Determine the (x, y) coordinate at the center of the cell enclosing the given text.  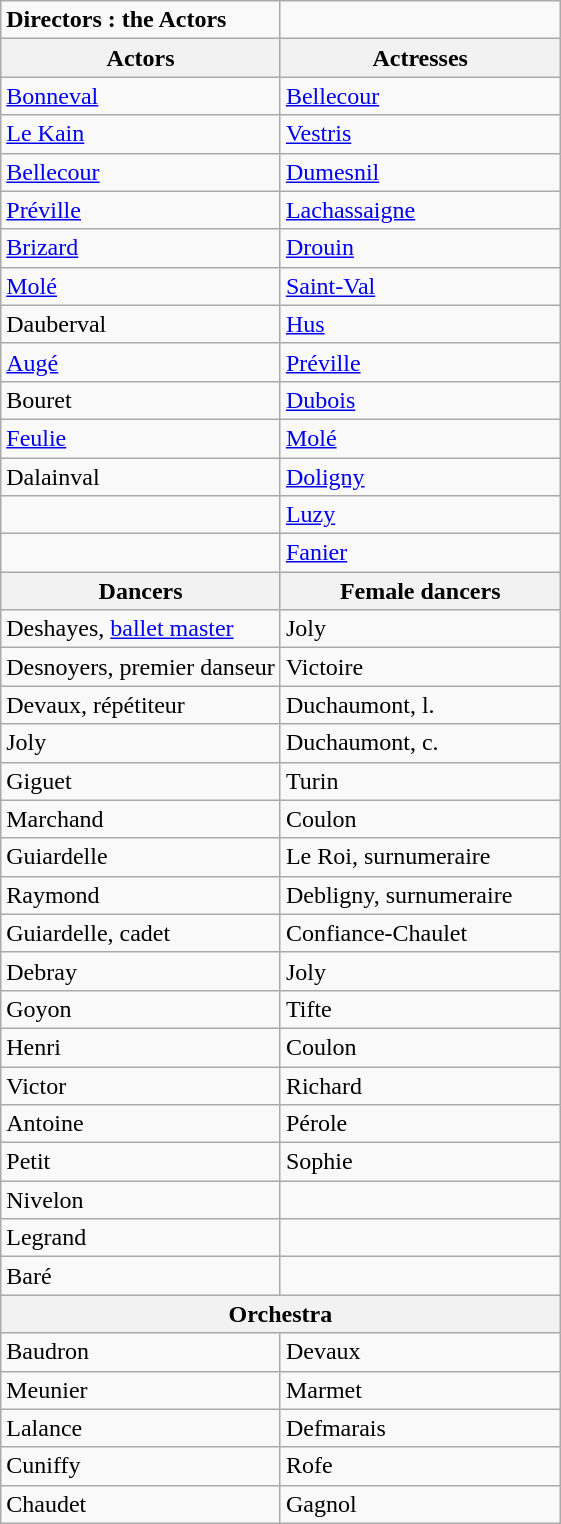
Actors (141, 58)
Guiardelle (141, 857)
Antoine (141, 1124)
Dubois (420, 400)
Tifte (420, 1009)
Guiardelle, cadet (141, 933)
Gagnol (420, 1504)
Cuniffy (141, 1466)
Goyon (141, 1009)
Lalance (141, 1428)
Marchand (141, 819)
Dancers (141, 591)
Victoire (420, 667)
Deshayes, ballet master (141, 629)
Pérole (420, 1124)
Fanier (420, 553)
Raymond (141, 895)
Legrand (141, 1238)
Defmarais (420, 1428)
Dauberval (141, 324)
Feulie (141, 438)
Debray (141, 971)
Dalainval (141, 477)
Duchaumont, c. (420, 743)
Brizard (141, 248)
Marmet (420, 1390)
Bonneval (141, 96)
Meunier (141, 1390)
Confiance-Chaulet (420, 933)
Victor (141, 1085)
Sophie (420, 1162)
Nivelon (141, 1200)
Duchaumont, l. (420, 705)
Richard (420, 1085)
Luzy (420, 515)
Desnoyers, premier danseur (141, 667)
Baudron (141, 1352)
Actresses (420, 58)
Directors : the Actors (141, 20)
Devaux (420, 1352)
Baré (141, 1276)
Giguet (141, 781)
Bouret (141, 400)
Saint-Val (420, 286)
Drouin (420, 248)
Augé (141, 362)
Vestris (420, 134)
Chaudet (141, 1504)
Female dancers (420, 591)
Orchestra (280, 1314)
Debligny, surnumeraire (420, 895)
Dumesnil (420, 172)
Devaux, répétiteur (141, 705)
Rofe (420, 1466)
Doligny (420, 477)
Petit (141, 1162)
Le Kain (141, 134)
Turin (420, 781)
Hus (420, 324)
Henri (141, 1047)
Le Roi, surnumeraire (420, 857)
Lachassaigne (420, 210)
